For the text-containing cell, return its midpoint in [x, y] coordinate format. 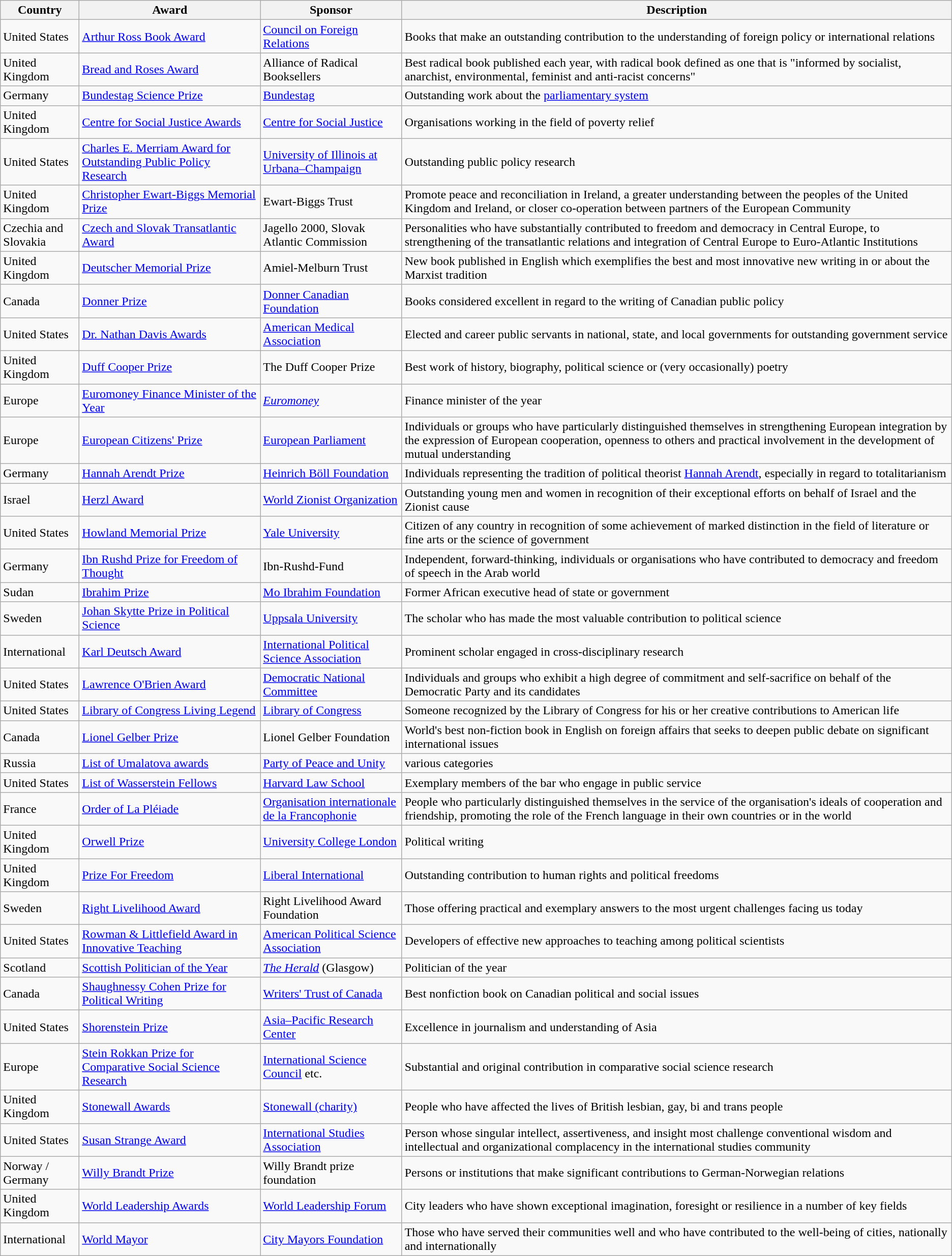
Those offering practical and exemplary answers to the most urgent challenges facing us today [676, 909]
Israel [40, 500]
European Parliament [331, 441]
Prize For Freedom [170, 875]
Outstanding work about the parliamentary system [676, 96]
List of Umalatova awards [170, 763]
Yale University [331, 533]
Outstanding contribution to human rights and political freedoms [676, 875]
Uppsala University [331, 619]
Ewart-Biggs Trust [331, 201]
Excellence in journalism and understanding of Asia [676, 1027]
New book published in English which exemplifies the best and most innovative new writing in or about the Marxist tradition [676, 268]
World's best non-fiction book in English on foreign affairs that seeks to deepen public debate on significant international issues [676, 737]
Amiel-Melburn Trust [331, 268]
Democratic National Committee [331, 685]
Norway / Germany [40, 1173]
Sponsor [331, 10]
Donner Prize [170, 301]
Writers' Trust of Canada [331, 994]
Duff Cooper Prize [170, 367]
Outstanding young men and women in recognition of their exceptional efforts on behalf of Israel and the Zionist cause [676, 500]
Centre for Social Justice Awards [170, 122]
Developers of effective new approaches to teaching among political scientists [676, 941]
The scholar who has made the most valuable contribution to political science [676, 619]
Those who have served their communities well and who have contributed to the well-being of cities, nationally and internationally [676, 1239]
Country [40, 10]
Best work of history, biography, political science or (very occasionally) poetry [676, 367]
Bundestag [331, 96]
Charles E. Merriam Award for Outstanding Public Policy Research [170, 162]
Heinrich Böll Foundation [331, 474]
Jagello 2000, Slovak Atlantic Commission [331, 235]
Award [170, 10]
The Herald (Glasgow) [331, 968]
Description [676, 10]
Susan Strange Award [170, 1140]
Finance minister of the year [676, 400]
Scotland [40, 968]
Substantial and original contribution in comparative social science research [676, 1067]
Karl Deutsch Award [170, 651]
Prominent scholar engaged in cross-disciplinary research [676, 651]
Ibrahim Prize [170, 592]
Johan Skytte Prize in Political Science [170, 619]
American Medical Association [331, 334]
City Mayors Foundation [331, 1239]
Lionel Gelber Prize [170, 737]
Hannah Arendt Prize [170, 474]
Lawrence O'Brien Award [170, 685]
Stonewall (charity) [331, 1107]
Arthur Ross Book Award [170, 37]
Donner Canadian Foundation [331, 301]
American Political Science Association [331, 941]
Persons or institutions that make significant contributions to German-Norwegian relations [676, 1173]
Euromoney Finance Minister of the Year [170, 400]
City leaders who have shown exceptional imagination, foresight or resilience in a number of key fields [676, 1206]
Citizen of any country in recognition of some achievement of marked distinction in the field of literature or fine arts or the science of government [676, 533]
Books that make an outstanding contribution to the understanding of foreign policy or international relations [676, 37]
France [40, 809]
Orwell Prize [170, 841]
Stonewall Awards [170, 1107]
Willy Brandt Prize [170, 1173]
Russia [40, 763]
Asia–Pacific Research Center [331, 1027]
World Leadership Awards [170, 1206]
International Political Science Association [331, 651]
Stein Rokkan Prize for Comparative Social Science Research [170, 1067]
Liberal International [331, 875]
Alliance of Radical Booksellers [331, 69]
Exemplary members of the bar who engage in public service [676, 782]
Library of Congress Living Legend [170, 711]
Howland Memorial Prize [170, 533]
Sudan [40, 592]
Bread and Roses Award [170, 69]
Organisation internationale de la Francophonie [331, 809]
Euromoney [331, 400]
Right Livelihood Award [170, 909]
Harvard Law School [331, 782]
Dr. Nathan Davis Awards [170, 334]
Elected and career public servants in national, state, and local governments for outstanding government service [676, 334]
Shaughnessy Cohen Prize for Political Writing [170, 994]
Independent, forward-thinking, individuals or organisations who have contributed to democracy and freedom of speech in the Arab world [676, 566]
Outstanding public policy research [676, 162]
Centre for Social Justice [331, 122]
People who have affected the lives of British lesbian, gay, bi and trans people [676, 1107]
World Leadership Forum [331, 1206]
Order of La Pléiade [170, 809]
University College London [331, 841]
Shorenstein Prize [170, 1027]
European Citizens' Prize [170, 441]
Deutscher Memorial Prize [170, 268]
Individuals representing the tradition of political theorist Hannah Arendt, especially in regard to totalitarianism [676, 474]
Best nonfiction book on Canadian political and social issues [676, 994]
Scottish Politician of the Year [170, 968]
World Mayor [170, 1239]
Czechia and Slovakia [40, 235]
Czech and Slovak Transatlantic Award [170, 235]
International Science Council etc. [331, 1067]
Ibn Rushd Prize for Freedom of Thought [170, 566]
Mo Ibrahim Foundation [331, 592]
University of Illinois at Urbana–Champaign [331, 162]
Rowman & Littlefield Award in Innovative Teaching [170, 941]
Christopher Ewart-Biggs Memorial Prize [170, 201]
Politician of the year [676, 968]
Right Livelihood Award Foundation [331, 909]
International Studies Association [331, 1140]
Council on Foreign Relations [331, 37]
Party of Peace and Unity [331, 763]
Herzl Award [170, 500]
Lionel Gelber Foundation [331, 737]
Bundestag Science Prize [170, 96]
Library of Congress [331, 711]
various categories [676, 763]
Political writing [676, 841]
List of Wasserstein Fellows [170, 782]
Willy Brandt prize foundation [331, 1173]
World Zionist Organization [331, 500]
Books considered excellent in regard to the writing of Canadian public policy [676, 301]
Ibn-Rushd-Fund [331, 566]
Individuals and groups who exhibit a high degree of commitment and self-sacrifice on behalf of the Democratic Party and its candidates [676, 685]
The Duff Cooper Prize [331, 367]
Organisations working in the field of poverty relief [676, 122]
Former African executive head of state or government [676, 592]
Someone recognized by the Library of Congress for his or her creative contributions to American life [676, 711]
